Identify which cell holds the provided text, then report its [x, y] central coordinate. 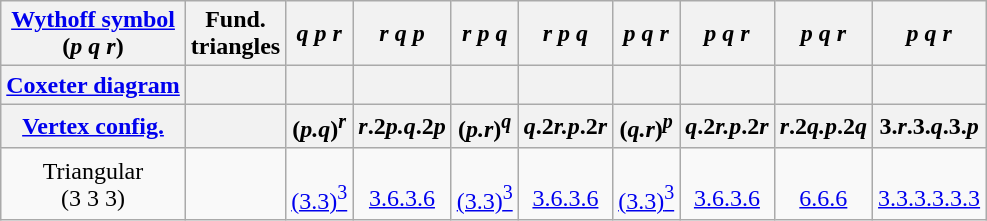
6.6.6 [823, 184]
3.3.3.3.3.3 [930, 184]
Coxeter diagram [94, 85]
Triangular(3 3 3) [94, 184]
Vertex config. [94, 126]
3.r.3.q.3.p [930, 126]
r q p [402, 34]
(p.q)r [320, 126]
(q.r)p [646, 126]
r.2p.q.2p [402, 126]
Wythoff symbol(p q r) [94, 34]
Fund.triangles [235, 34]
r.2q.p.2q [823, 126]
(p.r)q [484, 126]
q p r [320, 34]
